Return the (x, y) coordinate for the center point of the cell that contains the specified text.  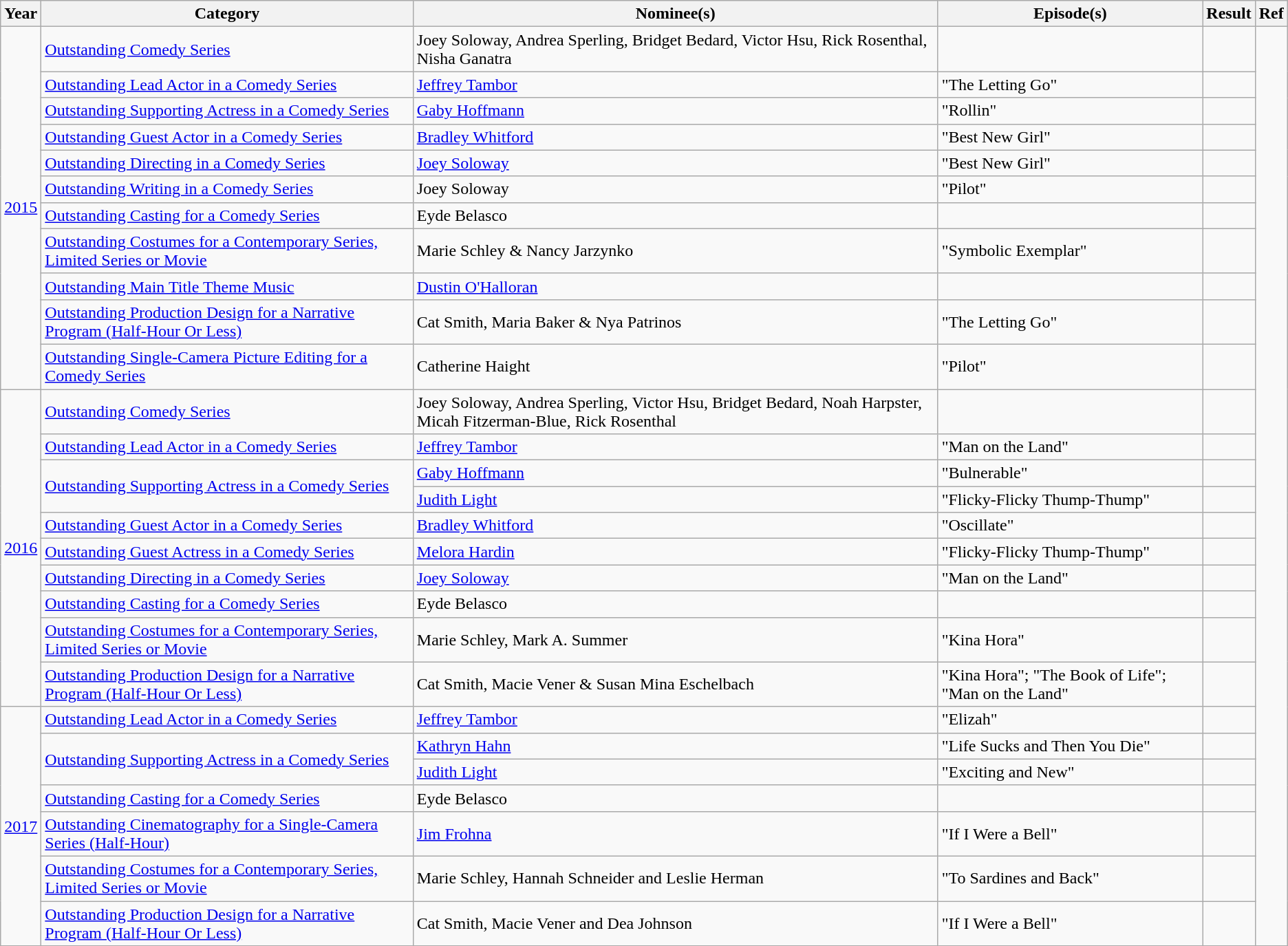
"Kina Hora" (1071, 640)
Outstanding Main Title Theme Music (227, 286)
2017 (21, 826)
Cat Smith, Maria Baker & Nya Patrinos (676, 322)
Marie Schley & Nancy Jarzynko (676, 250)
"Oscillate" (1071, 526)
Cat Smith, Macie Vener & Susan Mina Eschelbach (676, 684)
Episode(s) (1071, 14)
Joey Soloway, Andrea Sperling, Victor Hsu, Bridget Bedard, Noah Harpster, Micah Fitzerman-Blue, Rick Rosenthal (676, 411)
"Life Sucks and Then You Die" (1071, 746)
Nominee(s) (676, 14)
Catherine Haight (676, 366)
"Rollin" (1071, 111)
Result (1229, 14)
Cat Smith, Macie Vener and Dea Johnson (676, 923)
Outstanding Guest Actress in a Comedy Series (227, 552)
Dustin O'Halloran (676, 286)
Outstanding Writing in a Comedy Series (227, 189)
Jim Frohna (676, 834)
2016 (21, 548)
Outstanding Cinematography for a Single-Camera Series (Half-Hour) (227, 834)
2015 (21, 208)
"To Sardines and Back" (1071, 878)
Melora Hardin (676, 552)
Joey Soloway, Andrea Sperling, Bridget Bedard, Victor Hsu, Rick Rosenthal, Nisha Ganatra (676, 50)
"Exciting and New" (1071, 772)
Year (21, 14)
Ref (1271, 14)
"Bulnerable" (1071, 473)
Marie Schley, Mark A. Summer (676, 640)
Category (227, 14)
"Elizah" (1071, 720)
Marie Schley, Hannah Schneider and Leslie Herman (676, 878)
"Symbolic Exemplar" (1071, 250)
Outstanding Single-Camera Picture Editing for a Comedy Series (227, 366)
Kathryn Hahn (676, 746)
"Kina Hora"; "The Book of Life"; "Man on the Land" (1071, 684)
